Pinpoint the cell where the given text exists, returning its [x, y] midpoint coordinate. 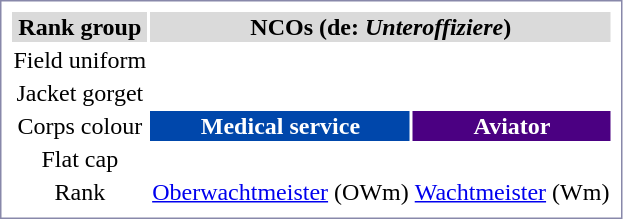
Rank [80, 192]
Medical service [281, 126]
Rank group [80, 27]
Jacket gorget [80, 93]
Field uniform [80, 60]
Aviator [512, 126]
Wachtmeister (Wm) [512, 192]
Oberwachtmeister (OWm) [281, 192]
Flat cap [80, 159]
NCOs (de: Unteroffiziere) [381, 27]
Corps colour [80, 126]
